Capture the cell that displays the provided text and extract its [x, y] central coordinate. 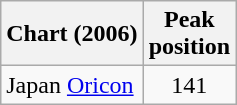
141 [189, 85]
Peakposition [189, 34]
Chart (2006) [72, 34]
Japan Oricon [72, 85]
